Search for the cell housing the specified text and yield its (x, y) center coordinate. 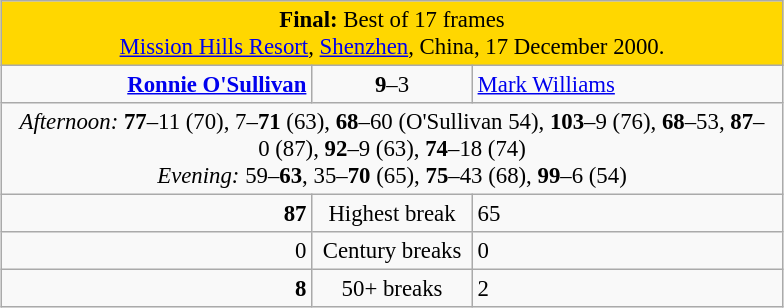
9–3 (392, 85)
65 (628, 214)
Highest break (392, 214)
Century breaks (392, 251)
Ronnie O'Sullivan (156, 85)
Mark Williams (628, 85)
8 (156, 289)
87 (156, 214)
50+ breaks (392, 289)
Final: Best of 17 framesMission Hills Resort, Shenzhen, China, 17 December 2000. (392, 34)
2 (628, 289)
